Search for the cell housing the specified text and yield its [x, y] center coordinate. 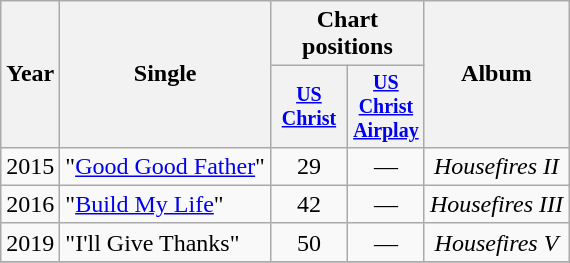
Year [30, 74]
USChristAirplay [386, 106]
"Good Good Father" [166, 166]
"I'll Give Thanks" [166, 242]
Housefires III [496, 204]
Single [166, 74]
"Build My Life" [166, 204]
29 [308, 166]
2016 [30, 204]
42 [308, 204]
2015 [30, 166]
Housefires II [496, 166]
2019 [30, 242]
Chart positions [347, 34]
Housefires V [496, 242]
50 [308, 242]
Album [496, 74]
USChrist [308, 106]
